Return (X, Y) of the center of cell containing provided text 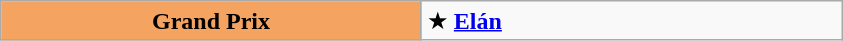
Grand Prix (212, 21)
★ Elán (632, 21)
